For the text-containing cell, return its midpoint in [x, y] coordinate format. 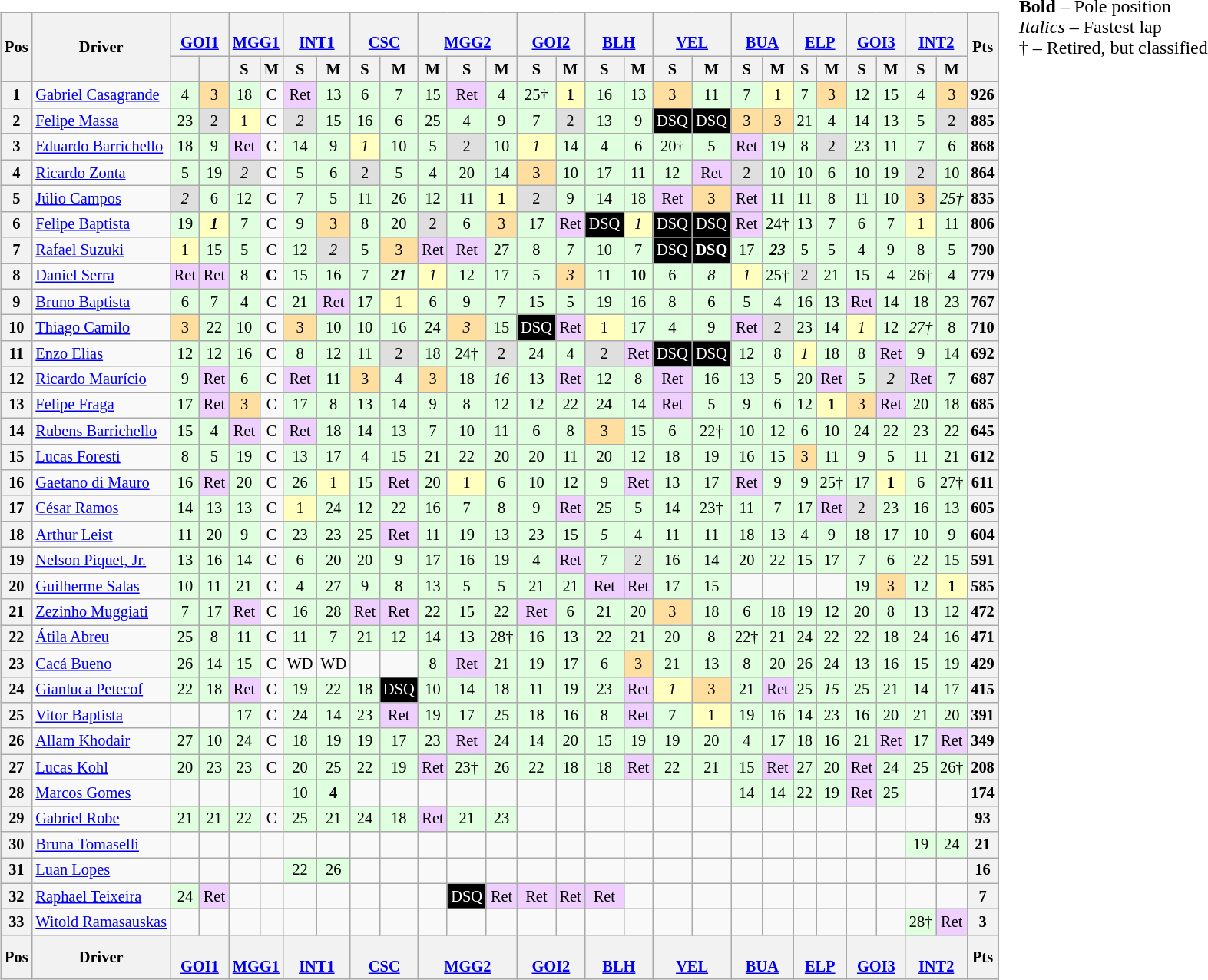
605 [982, 508]
Átila Abreu [101, 638]
472 [982, 612]
604 [982, 535]
31 [16, 871]
349 [982, 741]
Thiago Camilo [101, 328]
779 [982, 276]
33 [16, 922]
Rubens Barrichello [101, 431]
20† [672, 147]
391 [982, 716]
Júlio Campos [101, 199]
471 [982, 638]
926 [982, 95]
685 [982, 406]
612 [982, 457]
429 [982, 664]
835 [982, 199]
Arthur Leist [101, 535]
Daniel Serra [101, 276]
César Ramos [101, 508]
Gaetano di Mauro [101, 483]
415 [982, 690]
Lucas Kohl [101, 767]
Bruno Baptista [101, 302]
Eduardo Barrichello [101, 147]
585 [982, 586]
29 [16, 819]
Nelson Piquet, Jr. [101, 561]
208 [982, 767]
Felipe Fraga [101, 406]
174 [982, 793]
Raphael Teixeira [101, 896]
692 [982, 354]
Ricardo Maurício [101, 379]
Cacá Bueno [101, 664]
Ricardo Zonta [101, 173]
Zezinho Muggiati [101, 612]
Marcos Gomes [101, 793]
868 [982, 147]
Felipe Baptista [101, 224]
864 [982, 173]
Vitor Baptista [101, 716]
Guilherme Salas [101, 586]
Bruna Tomaselli [101, 845]
Gabriel Casagrande [101, 95]
Enzo Elias [101, 354]
32 [16, 896]
885 [982, 121]
Gianluca Petecof [101, 690]
767 [982, 302]
Gabriel Robe [101, 819]
Rafael Suzuki [101, 250]
Lucas Foresti [101, 457]
687 [982, 379]
611 [982, 483]
790 [982, 250]
806 [982, 224]
Luan Lopes [101, 871]
591 [982, 561]
710 [982, 328]
Allam Khodair [101, 741]
645 [982, 431]
Felipe Massa [101, 121]
30 [16, 845]
93 [982, 819]
Witold Ramasauskas [101, 922]
